Determine the [x, y] coordinate at the center of the cell enclosing the given text.  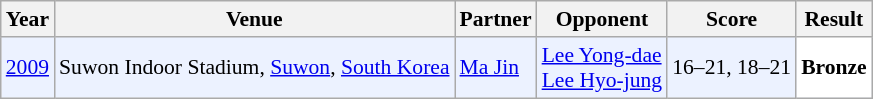
Venue [254, 19]
Ma Jin [496, 68]
Suwon Indoor Stadium, Suwon, South Korea [254, 68]
Lee Yong-dae Lee Hyo-jung [602, 68]
16–21, 18–21 [732, 68]
Partner [496, 19]
2009 [28, 68]
Result [834, 19]
Opponent [602, 19]
Bronze [834, 68]
Score [732, 19]
Year [28, 19]
